Return the [x, y] coordinate for the center point of the cell that contains the specified text.  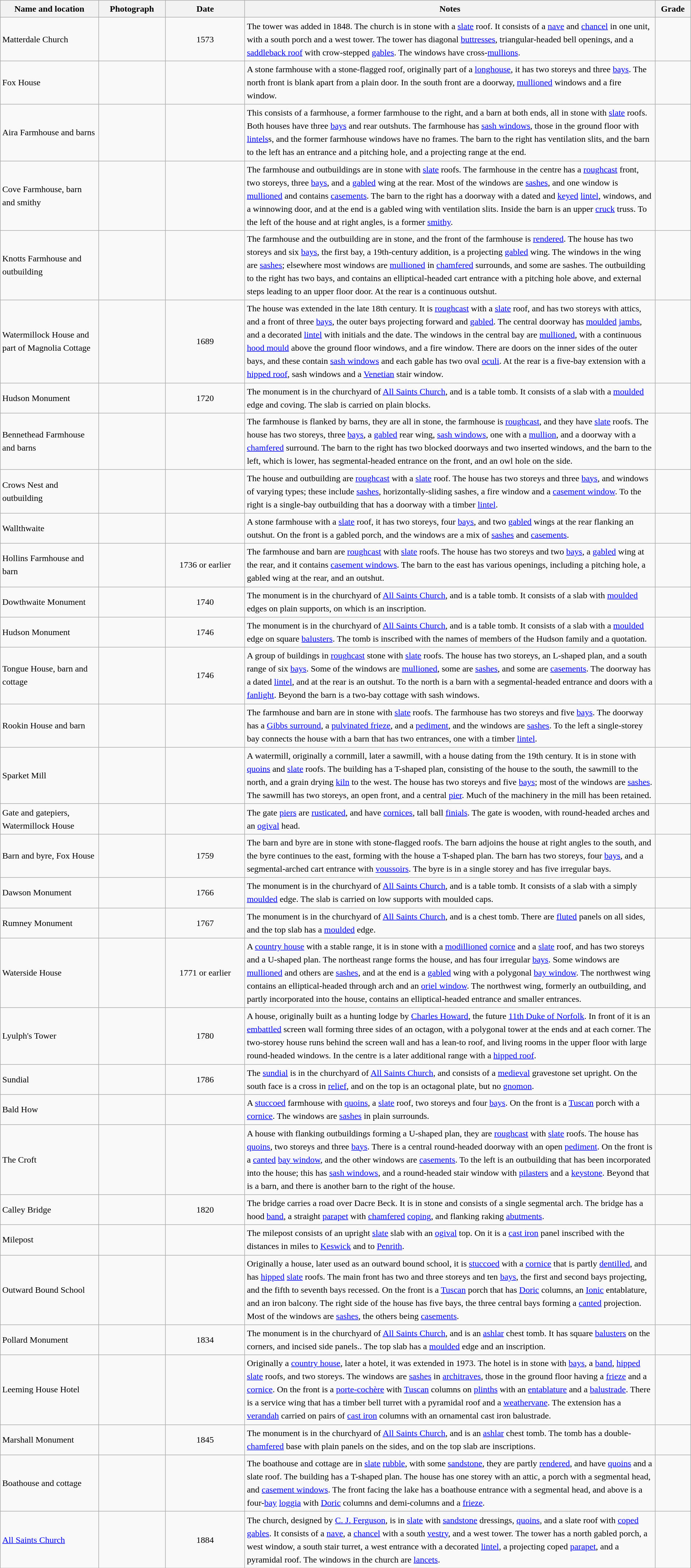
Grade [673, 9]
Photograph [132, 9]
Milepost [50, 1240]
Hollins Farmhouse and barn [50, 565]
Bald How [50, 1110]
1720 [205, 398]
Sparket Mill [50, 776]
1766 [205, 892]
Boathouse and cottage [50, 1483]
1689 [205, 341]
Date [205, 9]
1759 [205, 856]
1736 or earlier [205, 565]
Barn and byre, Fox House [50, 856]
Outward Bound School [50, 1290]
Lyulph's Tower [50, 1036]
All Saints Church [50, 1540]
Tongue House, barn and cottage [50, 676]
Cove Farmhouse, barn and smithy [50, 195]
1884 [205, 1540]
1740 [205, 602]
Wallthwaite [50, 528]
1573 [205, 39]
Fox House [50, 82]
Rookin House and barn [50, 725]
The Croft [50, 1159]
The gate piers are rusticated, and have cornices, tall ball finials. The gate is wooden, with round-headed arches and an ogival head. [450, 819]
Waterside House [50, 973]
Leeming House Hotel [50, 1390]
Gate and gatepiers,Watermillock House [50, 819]
Matterdale Church [50, 39]
1771 or earlier [205, 973]
Dowthwaite Monument [50, 602]
Crows Nest and outbuilding [50, 491]
Aira Farmhouse and barns [50, 133]
Calley Bridge [50, 1210]
Watermillock House and part of Magnolia Cottage [50, 341]
Bennethead Farmhouse and barns [50, 441]
Name and location [50, 9]
Pollard Monument [50, 1340]
Dawson Monument [50, 892]
Notes [450, 9]
1767 [205, 923]
1786 [205, 1079]
Knotts Farmhouse and outbuilding [50, 265]
Marshall Monument [50, 1440]
Rumney Monument [50, 923]
Sundial [50, 1079]
1834 [205, 1340]
1780 [205, 1036]
1845 [205, 1440]
1820 [205, 1210]
